Output the [X, Y] coordinate of the center of the cell containing the given text.  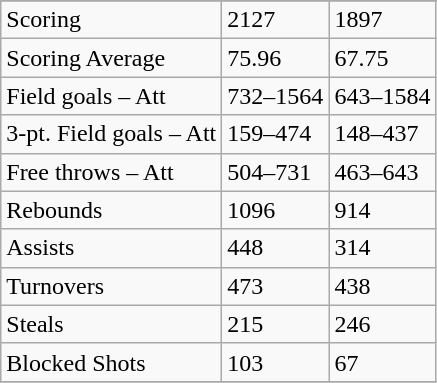
75.96 [276, 58]
159–474 [276, 134]
463–643 [382, 172]
148–437 [382, 134]
2127 [276, 20]
448 [276, 248]
Turnovers [112, 286]
438 [382, 286]
246 [382, 324]
732–1564 [276, 96]
3-pt. Field goals – Att [112, 134]
103 [276, 362]
314 [382, 248]
Scoring Average [112, 58]
1897 [382, 20]
473 [276, 286]
Blocked Shots [112, 362]
1096 [276, 210]
504–731 [276, 172]
Free throws – Att [112, 172]
Steals [112, 324]
Scoring [112, 20]
Field goals – Att [112, 96]
67 [382, 362]
215 [276, 324]
Assists [112, 248]
Rebounds [112, 210]
643–1584 [382, 96]
914 [382, 210]
67.75 [382, 58]
